Detect which cell encompasses the target text, then output its [X, Y] center coordinate. 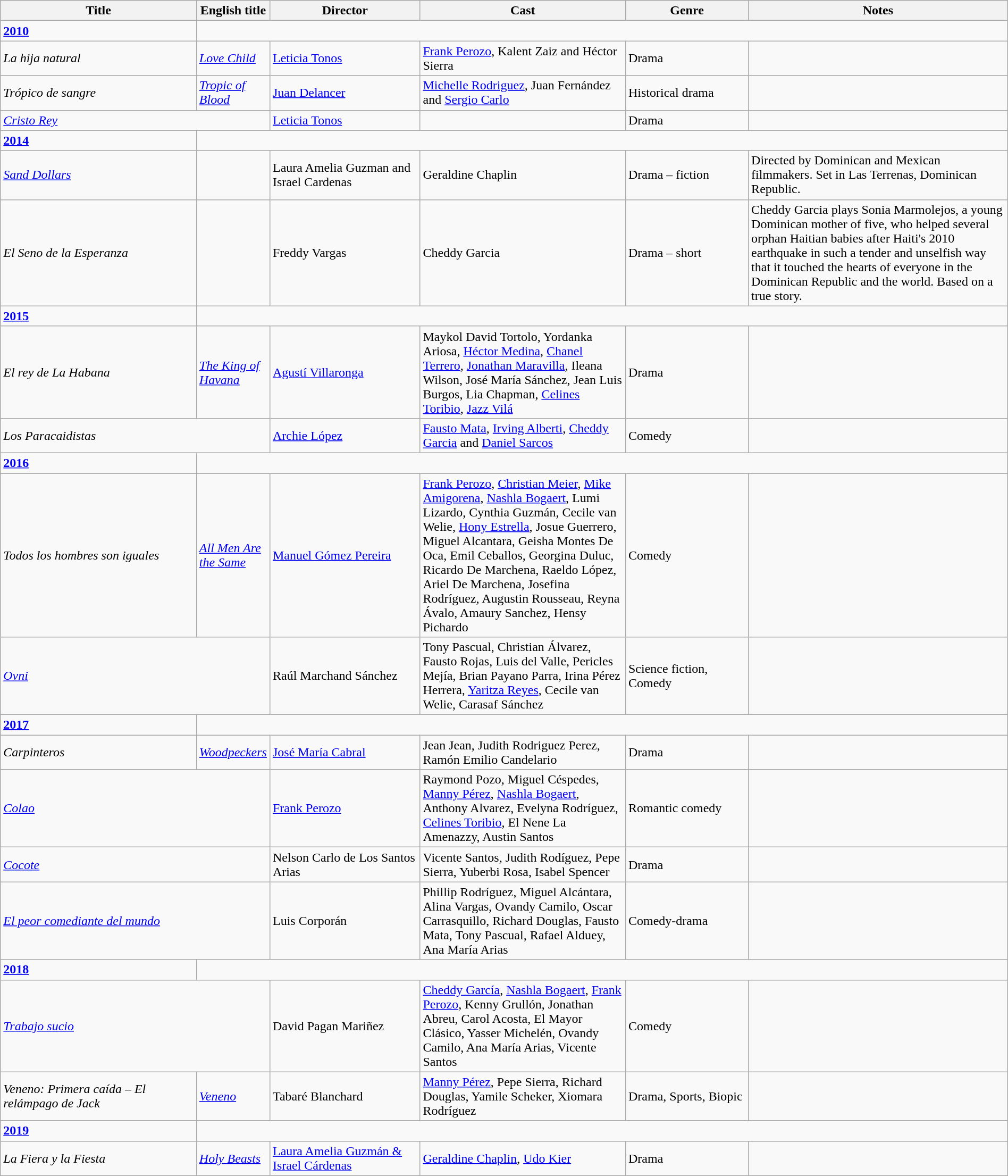
El rey de La Habana [99, 372]
Genre [687, 11]
Michelle Rodriguez, Juan Fernández and Sergio Carlo [523, 93]
Raymond Pozo, Miguel Céspedes, Manny Pérez, Nashla Bogaert, Anthony Alvarez, Evelyna Rodríguez, Celines Toribio, El Nene La Amenazzy, Austin Santos [523, 808]
Geraldine Chaplin [523, 175]
Cheddy Garcia [523, 253]
Trabajo sucio [135, 1025]
Archie López [345, 435]
Notes [878, 11]
Cristo Rey [135, 120]
Los Paracaidistas [135, 435]
El peor comediante del mundo [135, 921]
Agustí Villaronga [345, 372]
Luis Corporán [345, 921]
Veneno [233, 1096]
José María Cabral [345, 752]
Holy Beasts [233, 1158]
Sand Dollars [99, 175]
Manny Pérez, Pepe Sierra, Richard Douglas, Yamile Scheker, Xiomara Rodríguez [523, 1096]
Veneno: Primera caída – El relámpago de Jack [99, 1096]
Tropic of Blood [233, 93]
Carpinteros [99, 752]
Fausto Mata, Irving Alberti, Cheddy Garcia and Daniel Sarcos [523, 435]
Directed by Dominican and Mexican filmmakers. Set in Las Terrenas, Dominican Republic. [878, 175]
La hija natural [99, 59]
Drama – short [687, 253]
David Pagan Mariñez [345, 1025]
Title [99, 11]
La Fiera y la Fiesta [99, 1158]
Colao [135, 808]
Drama, Sports, Biopic [687, 1096]
Comedy-drama [687, 921]
2018 [99, 970]
Romantic comedy [687, 808]
Love Child [233, 59]
Juan Delancer [345, 93]
Drama – fiction [687, 175]
2019 [99, 1131]
Tabaré Blanchard [345, 1096]
The King of Havana [233, 372]
All Men Are the Same [233, 555]
Manuel Gómez Pereira [345, 555]
Freddy Vargas [345, 253]
Laura Amelia Guzmán & Israel Cárdenas [345, 1158]
2010 [99, 31]
El Seno de la Esperanza [99, 253]
Nelson Carlo de Los Santos Arias [345, 865]
Jean Jean, Judith Rodriguez Perez, Ramón Emilio Candelario [523, 752]
Cast [523, 11]
2014 [99, 140]
Raúl Marchand Sánchez [345, 676]
Historical drama [687, 93]
Cocote [135, 865]
Todos los hombres son iguales [99, 555]
2017 [99, 725]
Vicente Santos, Judith Rodíguez, Pepe Sierra, Yuberbi Rosa, Isabel Spencer [523, 865]
Trópico de sangre [99, 93]
Ovni [135, 676]
Frank Perozo, Kalent Zaiz and Héctor Sierra [523, 59]
2016 [99, 463]
Geraldine Chaplin, Udo Kier [523, 1158]
Science fiction, Comedy [687, 676]
Frank Perozo [345, 808]
2015 [99, 316]
Director [345, 11]
Laura Amelia Guzman and Israel Cardenas [345, 175]
Woodpeckers [233, 752]
English title [233, 11]
